Pinpoint the cell where the given text exists, returning its [X, Y] midpoint coordinate. 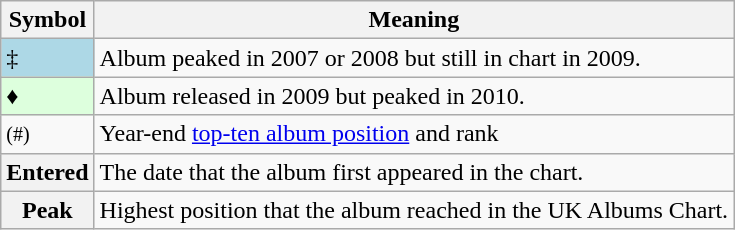
Year-end top-ten album position and rank [414, 134]
Entered [48, 172]
♦ [48, 96]
Meaning [414, 20]
Album released in 2009 but peaked in 2010. [414, 96]
Album peaked in 2007 or 2008 but still in chart in 2009. [414, 58]
Symbol [48, 20]
(#) [48, 134]
The date that the album first appeared in the chart. [414, 172]
Peak [48, 210]
‡ [48, 58]
Highest position that the album reached in the UK Albums Chart. [414, 210]
